For the text-containing cell, return its midpoint in [x, y] coordinate format. 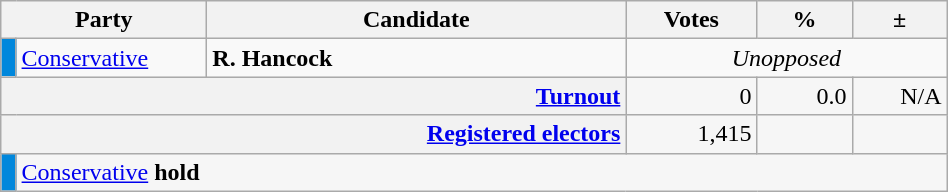
Turnout [314, 96]
Votes [692, 20]
0 [692, 96]
Party [104, 20]
Conservative hold [482, 172]
± [900, 20]
0.0 [804, 96]
Conservative [112, 58]
N/A [900, 96]
Candidate [416, 20]
R. Hancock [416, 58]
Unopposed [786, 58]
% [804, 20]
Registered electors [314, 134]
1,415 [692, 134]
